Detect which cell encompasses the target text, then output its [X, Y] center coordinate. 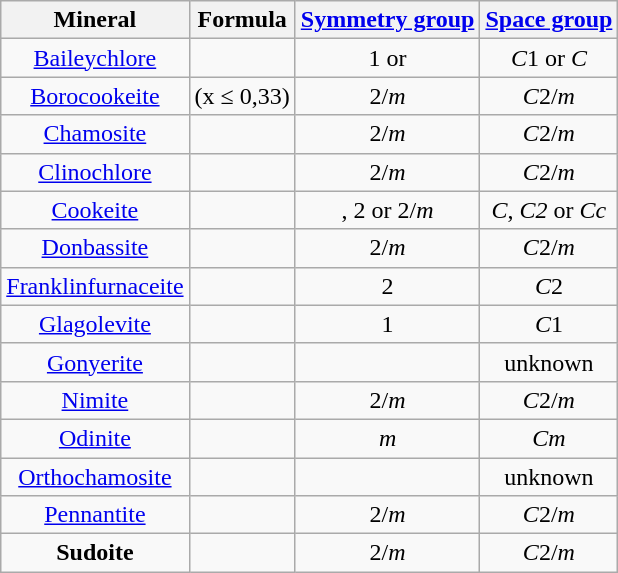
Baileychlore [95, 58]
Borocookeite [95, 96]
Franklinfurnaceite [95, 286]
, 2 or 2/m [388, 210]
C1 [549, 324]
Nimite [95, 400]
Pennantite [95, 515]
Sudoite [95, 553]
(x ≤ 0,33) [242, 96]
Symmetry group [388, 20]
Glagolevite [95, 324]
Gonyerite [95, 362]
Mineral [95, 20]
Space group [549, 20]
1 [388, 324]
Cm [549, 438]
C, C2 or Cc [549, 210]
Clinochlore [95, 172]
Chamosite [95, 134]
Donbassite [95, 248]
2 [388, 286]
C2 [549, 286]
Orthochamosite [95, 477]
Cookeite [95, 210]
1 or [388, 58]
Odinite [95, 438]
m [388, 438]
Formula [242, 20]
C1 or C [549, 58]
